Return [x, y] of the center of cell containing provided text 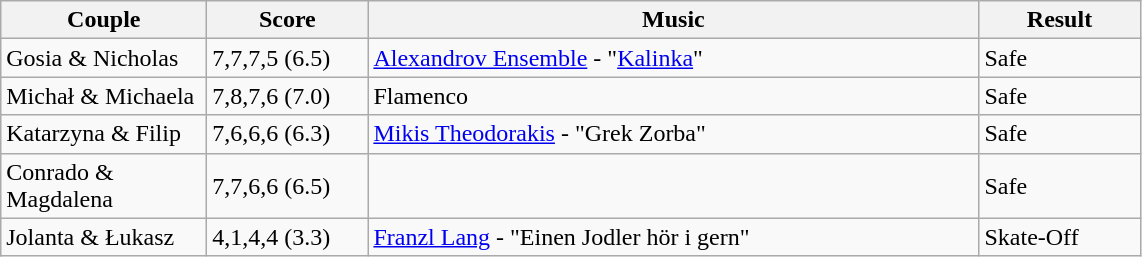
Franzl Lang - "Einen Jodler hör i gern" [674, 237]
7,6,6,6 (6.3) [288, 134]
Skate-Off [1060, 237]
Music [674, 20]
Michał & Michaela [104, 96]
Jolanta & Łukasz [104, 237]
Gosia & Nicholas [104, 58]
Conrado & Magdalena [104, 186]
Result [1060, 20]
Katarzyna & Filip [104, 134]
Mikis Theodorakis - "Grek Zorba" [674, 134]
Flamenco [674, 96]
Score [288, 20]
Couple [104, 20]
7,8,7,6 (7.0) [288, 96]
7,7,6,6 (6.5) [288, 186]
7,7,7,5 (6.5) [288, 58]
Alexandrov Ensemble - "Kalinka" [674, 58]
4,1,4,4 (3.3) [288, 237]
